Locate the cell with the specified text and output its (x, y) center coordinate. 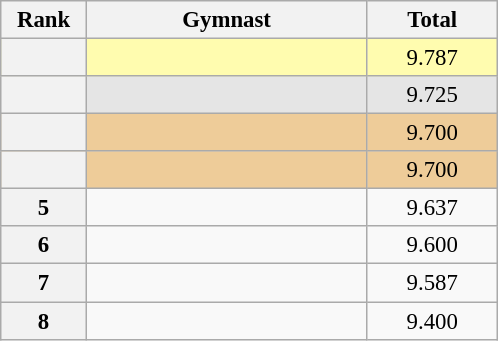
6 (44, 245)
9.600 (432, 245)
Total (432, 20)
9.400 (432, 321)
9.637 (432, 208)
Gymnast (226, 20)
8 (44, 321)
9.787 (432, 58)
Rank (44, 20)
5 (44, 208)
7 (44, 283)
9.725 (432, 95)
9.587 (432, 283)
